Locate the cell with the specified text and output its (X, Y) center coordinate. 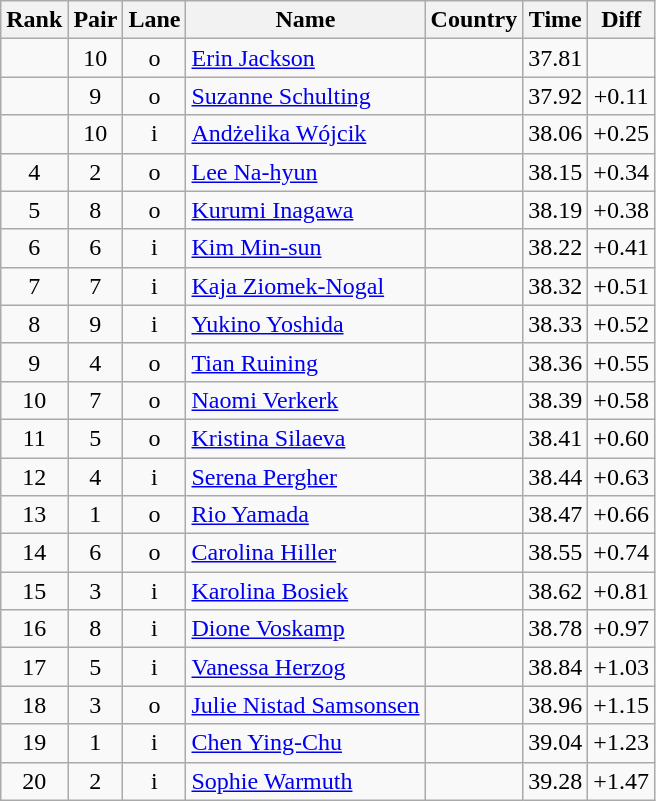
11 (34, 438)
19 (34, 743)
Chen Ying-Chu (306, 743)
Julie Nistad Samsonsen (306, 705)
38.96 (556, 705)
Rio Yamada (306, 515)
+1.15 (622, 705)
+0.41 (622, 248)
Kim Min-sun (306, 248)
+0.60 (622, 438)
16 (34, 629)
38.44 (556, 477)
12 (34, 477)
38.55 (556, 553)
15 (34, 591)
Kaja Ziomek-Nogal (306, 286)
Vanessa Herzog (306, 667)
38.62 (556, 591)
+0.66 (622, 515)
+0.25 (622, 134)
38.84 (556, 667)
38.15 (556, 172)
Name (306, 20)
Suzanne Schulting (306, 96)
18 (34, 705)
37.81 (556, 58)
+1.03 (622, 667)
38.78 (556, 629)
Carolina Hiller (306, 553)
Dione Voskamp (306, 629)
Lee Na-hyun (306, 172)
Country (474, 20)
Tian Ruining (306, 362)
Pair (96, 20)
Karolina Bosiek (306, 591)
Lane (154, 20)
Serena Pergher (306, 477)
+0.55 (622, 362)
+0.74 (622, 553)
38.22 (556, 248)
+0.52 (622, 324)
38.33 (556, 324)
38.32 (556, 286)
13 (34, 515)
38.39 (556, 400)
20 (34, 781)
38.36 (556, 362)
38.47 (556, 515)
+0.11 (622, 96)
Kristina Silaeva (306, 438)
Andżelika Wójcik (306, 134)
Yukino Yoshida (306, 324)
+0.58 (622, 400)
37.92 (556, 96)
39.28 (556, 781)
Diff (622, 20)
+1.47 (622, 781)
+0.38 (622, 210)
Kurumi Inagawa (306, 210)
14 (34, 553)
Sophie Warmuth (306, 781)
+0.97 (622, 629)
38.41 (556, 438)
17 (34, 667)
38.06 (556, 134)
Naomi Verkerk (306, 400)
39.04 (556, 743)
+0.34 (622, 172)
+0.63 (622, 477)
+0.51 (622, 286)
+0.81 (622, 591)
Rank (34, 20)
Erin Jackson (306, 58)
38.19 (556, 210)
+1.23 (622, 743)
Time (556, 20)
